From the cell containing the given text, extract its center point as [X, Y] coordinate. 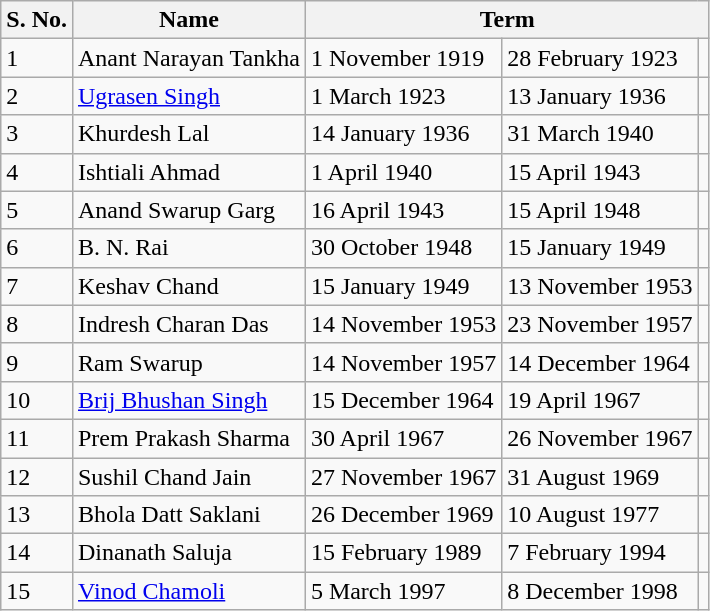
14 November 1957 [403, 362]
8 [37, 324]
Ugrasen Singh [188, 96]
8 December 1998 [600, 591]
6 [37, 248]
B. N. Rai [188, 248]
Indresh Charan Das [188, 324]
13 January 1936 [600, 96]
Ram Swarup [188, 362]
5 March 1997 [403, 591]
15 December 1964 [403, 400]
31 August 1969 [600, 477]
28 February 1923 [600, 58]
Anand Swarup Garg [188, 210]
15 April 1948 [600, 210]
27 November 1967 [403, 477]
14 December 1964 [600, 362]
15 February 1989 [403, 553]
13 [37, 515]
19 April 1967 [600, 400]
15 [37, 591]
26 December 1969 [403, 515]
Vinod Chamoli [188, 591]
Sushil Chand Jain [188, 477]
30 April 1967 [403, 438]
16 April 1943 [403, 210]
26 November 1967 [600, 438]
23 November 1957 [600, 324]
4 [37, 172]
Term [507, 20]
1 April 1940 [403, 172]
31 March 1940 [600, 134]
Bhola Datt Saklani [188, 515]
2 [37, 96]
Keshav Chand [188, 286]
1 March 1923 [403, 96]
Prem Prakash Sharma [188, 438]
14 [37, 553]
Anant Narayan Tankha [188, 58]
Name [188, 20]
7 February 1994 [600, 553]
5 [37, 210]
30 October 1948 [403, 248]
3 [37, 134]
10 August 1977 [600, 515]
9 [37, 362]
S. No. [37, 20]
Khurdesh Lal [188, 134]
15 April 1943 [600, 172]
14 November 1953 [403, 324]
1 [37, 58]
11 [37, 438]
10 [37, 400]
Ishtiali Ahmad [188, 172]
1 November 1919 [403, 58]
Brij Bhushan Singh [188, 400]
12 [37, 477]
13 November 1953 [600, 286]
Dinanath Saluja [188, 553]
14 January 1936 [403, 134]
7 [37, 286]
